Identify which cell holds the provided text, then report its (x, y) central coordinate. 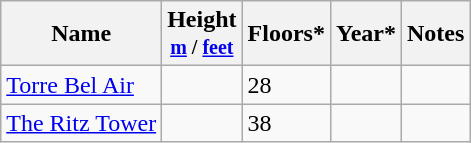
Torre Bel Air (82, 85)
Notes (435, 34)
Name (82, 34)
38 (286, 123)
Year* (366, 34)
The Ritz Tower (82, 123)
Heightm / feet (202, 34)
Floors* (286, 34)
28 (286, 85)
